Identify which cell holds the provided text, then report its [X, Y] central coordinate. 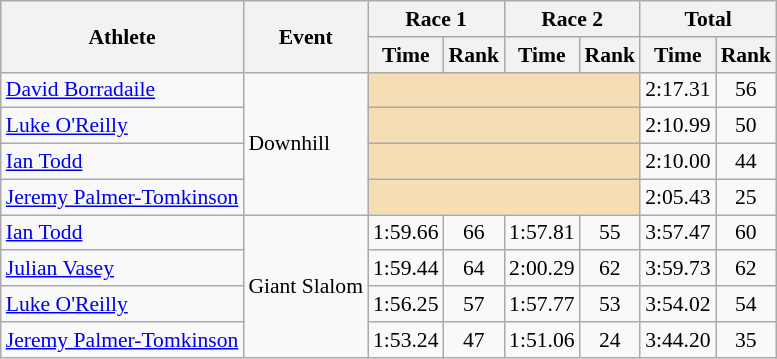
3:59.73 [678, 269]
2:05.43 [678, 197]
Giant Slalom [306, 286]
25 [746, 197]
54 [746, 304]
53 [610, 304]
Julian Vasey [122, 269]
24 [610, 340]
2:17.31 [678, 90]
2:10.00 [678, 162]
3:44.20 [678, 340]
60 [746, 233]
66 [474, 233]
55 [610, 233]
Race 2 [572, 19]
57 [474, 304]
1:57.77 [542, 304]
50 [746, 126]
1:56.25 [406, 304]
Event [306, 36]
2:10.99 [678, 126]
44 [746, 162]
47 [474, 340]
Total [708, 19]
1:51.06 [542, 340]
1:53.24 [406, 340]
3:54.02 [678, 304]
64 [474, 269]
David Borradaile [122, 90]
Race 1 [436, 19]
3:57.47 [678, 233]
Athlete [122, 36]
2:00.29 [542, 269]
35 [746, 340]
Downhill [306, 143]
56 [746, 90]
1:59.44 [406, 269]
1:57.81 [542, 233]
1:59.66 [406, 233]
